Return [x, y] of the center of cell containing provided text 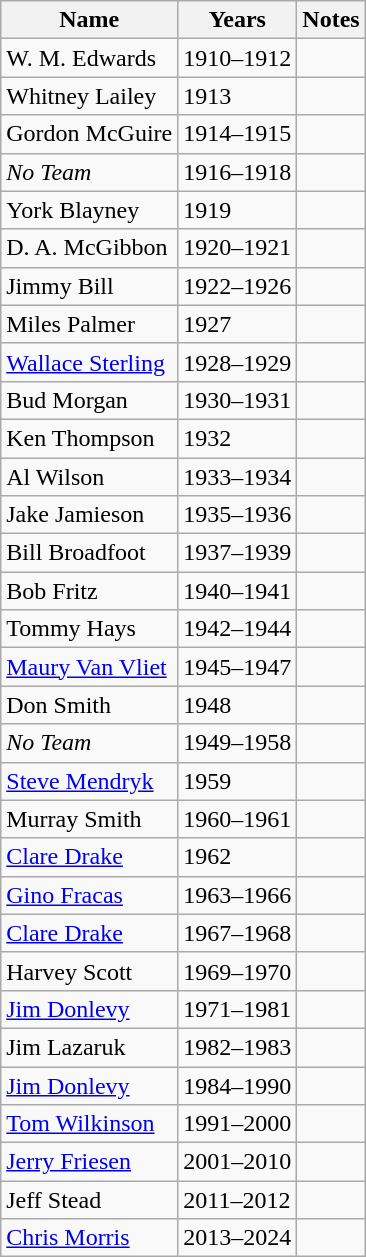
1919 [238, 210]
Gino Fracas [90, 895]
1913 [238, 96]
Notes [331, 20]
Years [238, 20]
1949–1958 [238, 743]
1930–1931 [238, 400]
1914–1915 [238, 134]
1932 [238, 438]
Bob Fritz [90, 591]
1948 [238, 705]
Gordon McGuire [90, 134]
1937–1939 [238, 553]
1963–1966 [238, 895]
Chris Morris [90, 1238]
1982–1983 [238, 1047]
Jake Jamieson [90, 515]
2011–2012 [238, 1200]
Jeff Stead [90, 1200]
1920–1921 [238, 248]
1935–1936 [238, 515]
1916–1918 [238, 172]
1922–1926 [238, 286]
D. A. McGibbon [90, 248]
1928–1929 [238, 362]
1959 [238, 781]
York Blayney [90, 210]
Jerry Friesen [90, 1162]
1969–1970 [238, 971]
Wallace Sterling [90, 362]
2013–2024 [238, 1238]
1967–1968 [238, 933]
1971–1981 [238, 1009]
Maury Van Vliet [90, 667]
Jimmy Bill [90, 286]
Tommy Hays [90, 629]
1984–1990 [238, 1085]
1942–1944 [238, 629]
Miles Palmer [90, 324]
W. M. Edwards [90, 58]
1910–1912 [238, 58]
Don Smith [90, 705]
Ken Thompson [90, 438]
Jim Lazaruk [90, 1047]
1945–1947 [238, 667]
2001–2010 [238, 1162]
1960–1961 [238, 819]
Tom Wilkinson [90, 1124]
Bud Morgan [90, 400]
Murray Smith [90, 819]
1991–2000 [238, 1124]
1933–1934 [238, 477]
Name [90, 20]
Steve Mendryk [90, 781]
1962 [238, 857]
Bill Broadfoot [90, 553]
1927 [238, 324]
Whitney Lailey [90, 96]
1940–1941 [238, 591]
Harvey Scott [90, 971]
Al Wilson [90, 477]
